Identify which cell holds the provided text, then report its (x, y) central coordinate. 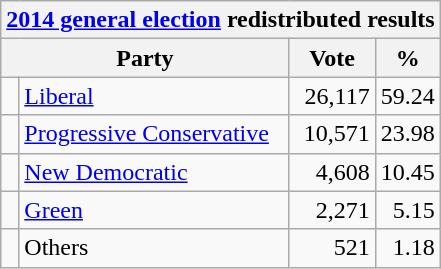
10,571 (332, 134)
Progressive Conservative (154, 134)
2,271 (332, 210)
26,117 (332, 96)
521 (332, 248)
10.45 (408, 172)
23.98 (408, 134)
4,608 (332, 172)
Party (145, 58)
1.18 (408, 248)
Liberal (154, 96)
59.24 (408, 96)
% (408, 58)
5.15 (408, 210)
Green (154, 210)
2014 general election redistributed results (220, 20)
New Democratic (154, 172)
Others (154, 248)
Vote (332, 58)
